Extract the (x, y) coordinate from the center of the cell holding the provided text.  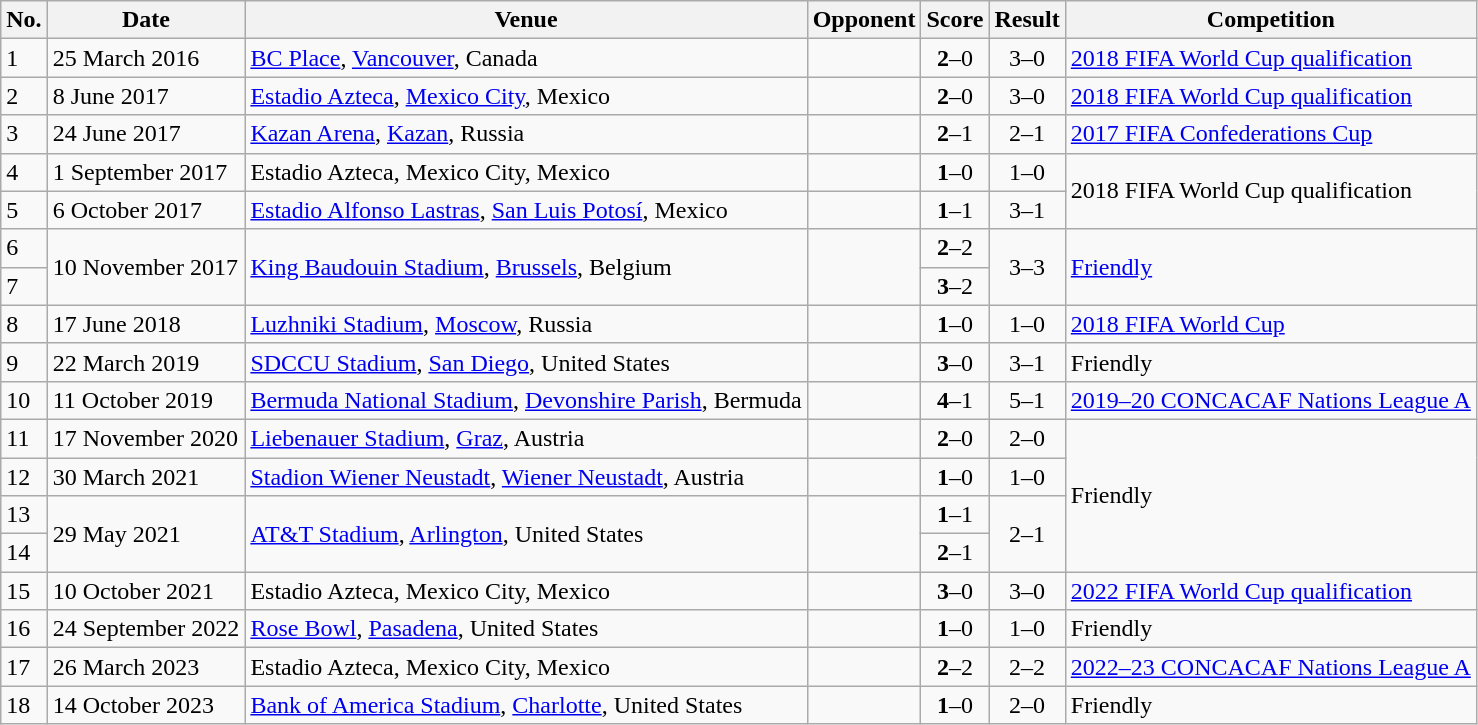
6 October 2017 (146, 210)
2022 FIFA World Cup qualification (1270, 591)
AT&T Stadium, Arlington, United States (526, 534)
Estadio Alfonso Lastras, San Luis Potosí, Mexico (526, 210)
9 (24, 362)
1 September 2017 (146, 172)
22 March 2019 (146, 362)
3–2 (955, 286)
10 October 2021 (146, 591)
30 March 2021 (146, 477)
15 (24, 591)
10 (24, 400)
5 (24, 210)
14 (24, 553)
Kazan Arena, Kazan, Russia (526, 134)
3–3 (1027, 267)
Bank of America Stadium, Charlotte, United States (526, 705)
8 (24, 324)
Result (1027, 20)
11 October 2019 (146, 400)
25 March 2016 (146, 58)
14 October 2023 (146, 705)
Bermuda National Stadium, Devonshire Parish, Bermuda (526, 400)
Opponent (864, 20)
18 (24, 705)
4–1 (955, 400)
29 May 2021 (146, 534)
Venue (526, 20)
6 (24, 248)
Stadion Wiener Neustadt, Wiener Neustadt, Austria (526, 477)
13 (24, 515)
2018 FIFA World Cup (1270, 324)
11 (24, 438)
BC Place, Vancouver, Canada (526, 58)
17 November 2020 (146, 438)
17 (24, 667)
Date (146, 20)
8 June 2017 (146, 96)
2017 FIFA Confederations Cup (1270, 134)
Rose Bowl, Pasadena, United States (526, 629)
16 (24, 629)
No. (24, 20)
1 (24, 58)
Luzhniki Stadium, Moscow, Russia (526, 324)
2022–23 CONCACAF Nations League A (1270, 667)
2019–20 CONCACAF Nations League A (1270, 400)
2 (24, 96)
Competition (1270, 20)
24 September 2022 (146, 629)
3 (24, 134)
Liebenauer Stadium, Graz, Austria (526, 438)
26 March 2023 (146, 667)
7 (24, 286)
4 (24, 172)
Score (955, 20)
10 November 2017 (146, 267)
5–1 (1027, 400)
King Baudouin Stadium, Brussels, Belgium (526, 267)
24 June 2017 (146, 134)
17 June 2018 (146, 324)
SDCCU Stadium, San Diego, United States (526, 362)
12 (24, 477)
